Capture the cell that displays the provided text and extract its (x, y) central coordinate. 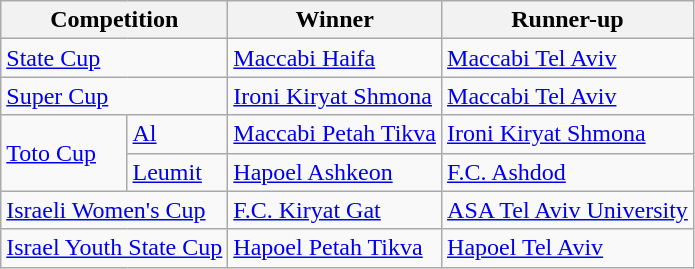
ASA Tel Aviv University (568, 210)
Winner (335, 20)
Israel Youth State Cup (114, 248)
Competition (114, 20)
Maccabi Petah Tikva (335, 134)
Hapoel Petah Tikva (335, 248)
Leumit (178, 172)
Al (178, 134)
Israeli Women's Cup (114, 210)
Hapoel Tel Aviv (568, 248)
Hapoel Ashkeon (335, 172)
Maccabi Haifa (335, 58)
Super Cup (114, 96)
F.C. Kiryat Gat (335, 210)
Runner-up (568, 20)
F.C. Ashdod (568, 172)
Toto Cup (64, 153)
State Cup (114, 58)
